Capture the cell that displays the provided text and extract its [X, Y] central coordinate. 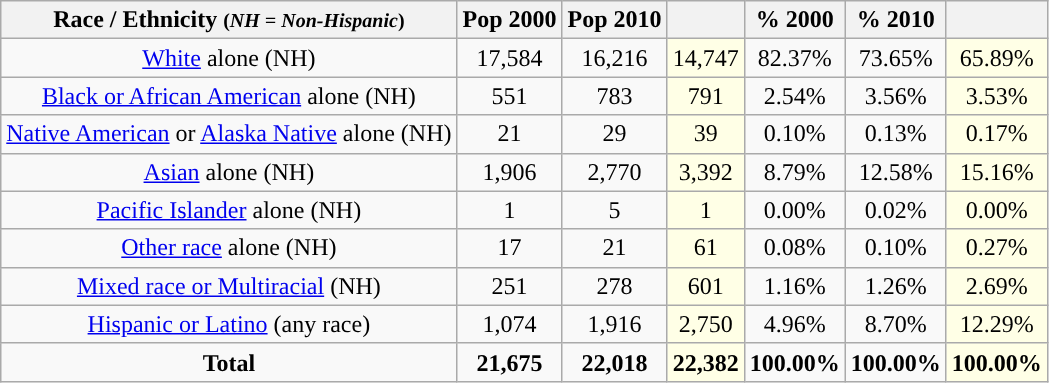
1.26% [896, 286]
8.79% [794, 172]
16,216 [614, 58]
1,906 [510, 172]
2,770 [614, 172]
3.53% [996, 96]
1.16% [794, 286]
White alone (NH) [229, 58]
Race / Ethnicity (NH = Non-Hispanic) [229, 20]
39 [706, 134]
Mixed race or Multiracial (NH) [229, 286]
783 [614, 96]
Pop 2010 [614, 20]
278 [614, 286]
601 [706, 286]
73.65% [896, 58]
551 [510, 96]
17 [510, 248]
0.13% [896, 134]
29 [614, 134]
2,750 [706, 324]
8.70% [896, 324]
Black or African American alone (NH) [229, 96]
0.08% [794, 248]
% 2000 [794, 20]
2.69% [996, 286]
251 [510, 286]
4.96% [794, 324]
12.58% [896, 172]
15.16% [996, 172]
82.37% [794, 58]
1,916 [614, 324]
0.27% [996, 248]
61 [706, 248]
0.02% [896, 210]
17,584 [510, 58]
22,018 [614, 362]
Native American or Alaska Native alone (NH) [229, 134]
12.29% [996, 324]
Total [229, 362]
Other race alone (NH) [229, 248]
Pacific Islander alone (NH) [229, 210]
2.54% [794, 96]
22,382 [706, 362]
1,074 [510, 324]
5 [614, 210]
14,747 [706, 58]
3,392 [706, 172]
% 2010 [896, 20]
3.56% [896, 96]
Pop 2000 [510, 20]
Asian alone (NH) [229, 172]
0.17% [996, 134]
Hispanic or Latino (any race) [229, 324]
65.89% [996, 58]
21,675 [510, 362]
791 [706, 96]
